Identify which cell holds the provided text, then report its [x, y] central coordinate. 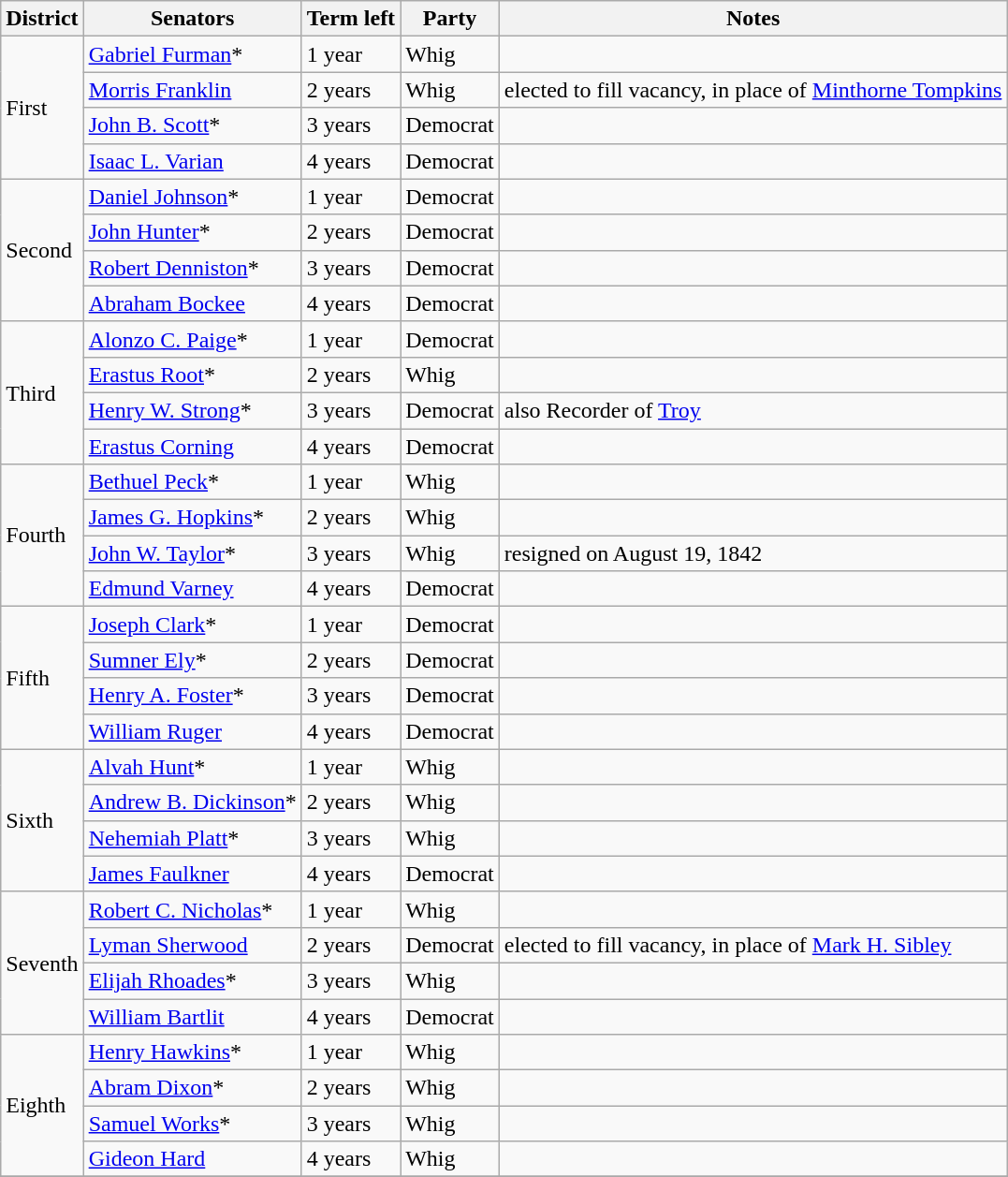
elected to fill vacancy, in place of Mark H. Sibley [752, 945]
Henry A. Foster* [193, 696]
elected to fill vacancy, in place of Minthorne Tompkins [752, 90]
Erastus Root* [193, 375]
Notes [752, 19]
Gideon Hard [193, 1159]
Daniel Johnson* [193, 197]
William Bartlit [193, 1016]
Isaac L. Varian [193, 161]
Second [42, 250]
Sixth [42, 820]
John Hunter* [193, 232]
Abram Dixon* [193, 1088]
Samuel Works* [193, 1124]
Fourth [42, 536]
Alonzo C. Paige* [193, 339]
Henry W. Strong* [193, 410]
Third [42, 392]
John B. Scott* [193, 125]
William Ruger [193, 731]
Fifth [42, 678]
Robert C. Nicholas* [193, 909]
Abraham Bockee [193, 303]
Seventh [42, 963]
Sumner Ely* [193, 660]
also Recorder of Troy [752, 410]
First [42, 108]
Eighth [42, 1106]
Joseph Clark* [193, 625]
Party [450, 19]
Elijah Rhoades* [193, 980]
James Faulkner [193, 874]
Alvah Hunt* [193, 767]
Senators [193, 19]
Bethuel Peck* [193, 482]
Andrew B. Dickinson* [193, 802]
Nehemiah Platt* [193, 838]
Gabriel Furman* [193, 54]
John W. Taylor* [193, 553]
James G. Hopkins* [193, 518]
resigned on August 19, 1842 [752, 553]
Term left [350, 19]
Lyman Sherwood [193, 945]
Erastus Corning [193, 447]
Robert Denniston* [193, 268]
Henry Hawkins* [193, 1052]
Morris Franklin [193, 90]
District [42, 19]
Edmund Varney [193, 589]
